Determine the (x, y) coordinate at the center of the cell enclosing the given text.  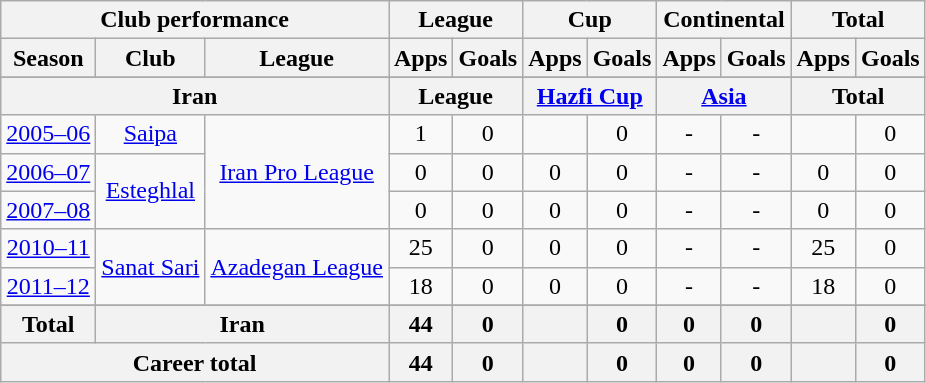
2005–06 (48, 134)
Hazfi Cup (590, 96)
Asia (724, 96)
2006–07 (48, 172)
Club performance (195, 20)
Career total (195, 362)
Sanat Sari (150, 267)
Season (48, 58)
Iran Pro League (297, 172)
2007–08 (48, 210)
1 (420, 134)
2010–11 (48, 248)
Cup (590, 20)
Azadegan League (297, 267)
Continental (724, 20)
Saipa (150, 134)
2011–12 (48, 286)
Esteghlal (150, 191)
Club (150, 58)
